Output the [x, y] coordinate of the center of the cell containing the given text.  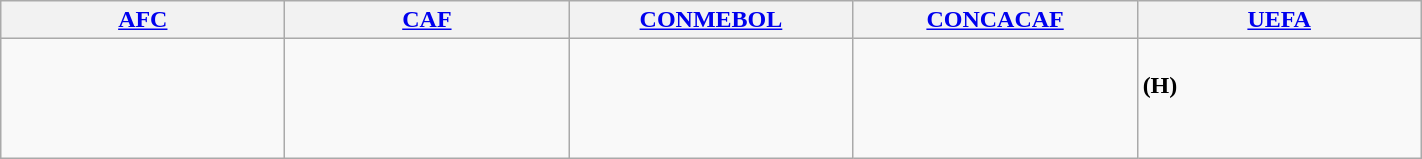
CAF [427, 20]
CONMEBOL [711, 20]
(H) [1279, 98]
CONCACAF [995, 20]
AFC [143, 20]
UEFA [1279, 20]
